Pinpoint the cell where the given text exists, returning its (x, y) midpoint coordinate. 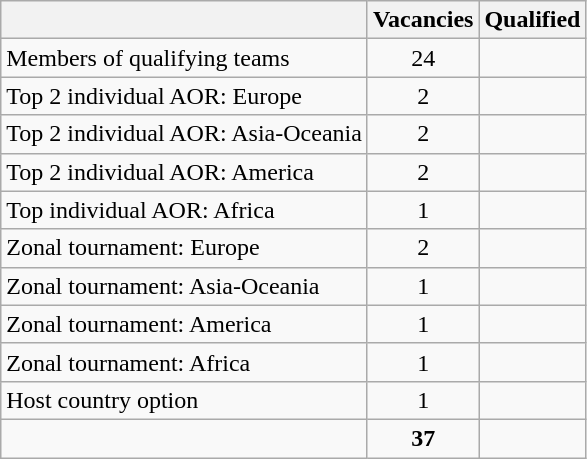
Host country option (184, 400)
Zonal tournament: America (184, 324)
Zonal tournament: Europe (184, 248)
Members of qualifying teams (184, 58)
Zonal tournament: Asia-Oceania (184, 286)
Qualified (532, 20)
37 (423, 438)
Top 2 individual AOR: Asia-Oceania (184, 134)
24 (423, 58)
Zonal tournament: Africa (184, 362)
Top 2 individual AOR: Europe (184, 96)
Top individual AOR: Africa (184, 210)
Vacancies (423, 20)
Top 2 individual AOR: America (184, 172)
